Scan for the cell matching the given text and deliver its [X, Y] coordinate at center. 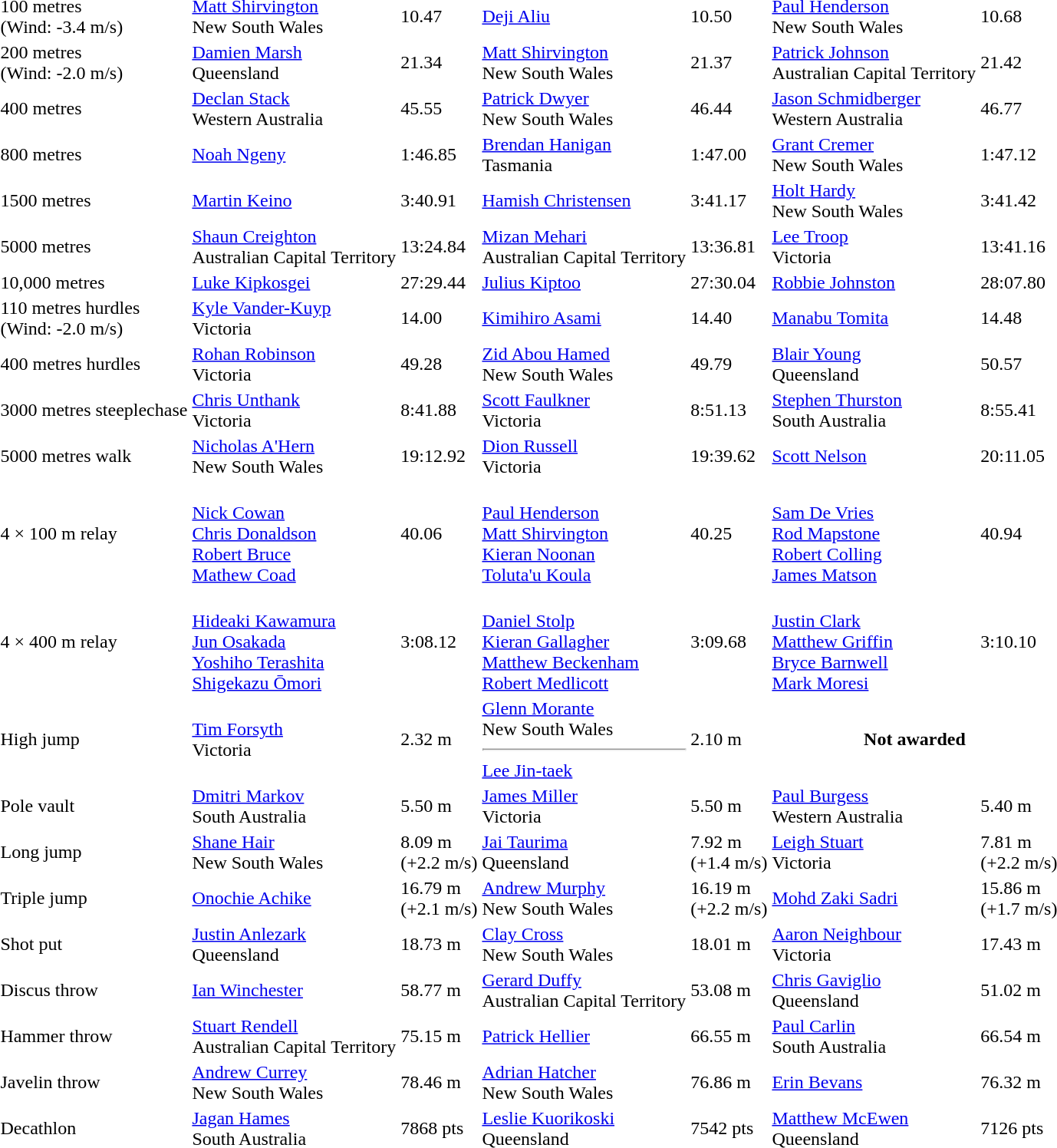
Aaron NeighbourVictoria [874, 944]
19:39.62 [729, 456]
8:41.88 [439, 410]
Declan StackWestern Australia [295, 109]
Luke Kipkosgei [295, 282]
1:47.00 [729, 155]
13:24.84 [439, 247]
Brendan HaniganTasmania [584, 155]
Kyle Vander-KuypVictoria [295, 318]
Mizan MehariAustralian Capital Territory [584, 247]
James MillerVictoria [584, 806]
Noah Ngeny [295, 155]
Scott FaulknerVictoria [584, 410]
Grant CremerNew South Wales [874, 155]
Paul CarlinSouth Australia [874, 1036]
7.92 m (+1.4 m/s) [729, 852]
Robbie Johnston [874, 282]
2.10 m [729, 740]
53.08 m [729, 990]
Chris UnthankVictoria [295, 410]
Ian Winchester [295, 990]
Paul BurgessWestern Australia [874, 806]
2.32 m [439, 740]
27:30.04 [729, 282]
Zid Abou HamedNew South Wales [584, 364]
13:36.81 [729, 247]
14.00 [439, 318]
Dion RussellVictoria [584, 456]
40.25 [729, 533]
76.86 m [729, 1082]
Blair YoungQueensland [874, 364]
Gerard DuffyAustralian Capital Territory [584, 990]
Shaun CreightonAustralian Capital Territory [295, 247]
21.34 [439, 63]
Chris GaviglioQueensland [874, 990]
49.79 [729, 364]
Lee TroopVictoria [874, 247]
1:46.85 [439, 155]
3:09.68 [729, 642]
Adrian HatcherNew South Wales [584, 1082]
8:51.13 [729, 410]
Onochie Achike [295, 898]
3:41.17 [729, 201]
66.55 m [729, 1036]
21.37 [729, 63]
Daniel StolpKieran GallagherMatthew BeckenhamRobert Medlicott [584, 642]
Mohd Zaki Sadri [874, 898]
45.55 [439, 109]
Hamish Christensen [584, 201]
Jason SchmidbergerWestern Australia [874, 109]
Stephen ThurstonSouth Australia [874, 410]
Scott Nelson [874, 456]
Kimihiro Asami [584, 318]
Patrick Hellier [584, 1036]
78.46 m [439, 1082]
46.44 [729, 109]
Nicholas A'HernNew South Wales [295, 456]
Rohan RobinsonVictoria [295, 364]
8.09 m (+2.2 m/s) [439, 852]
19:12.92 [439, 456]
75.15 m [439, 1036]
Andrew CurreyNew South Wales [295, 1082]
16.79 m (+2.1 m/s) [439, 898]
Matt ShirvingtonNew South Wales [584, 63]
Damien MarshQueensland [295, 63]
Patrick JohnsonAustralian Capital Territory [874, 63]
Holt HardyNew South Wales [874, 201]
Jai TaurimaQueensland [584, 852]
Patrick DwyerNew South Wales [584, 109]
Erin Bevans [874, 1082]
3:08.12 [439, 642]
Dmitri MarkovSouth Australia [295, 806]
27:29.44 [439, 282]
Paul HendersonMatt ShirvingtonKieran NoonanToluta'u Koula [584, 533]
Julius Kiptoo [584, 282]
3:40.91 [439, 201]
49.28 [439, 364]
18.73 m [439, 944]
Justin AnlezarkQueensland [295, 944]
Leigh StuartVictoria [874, 852]
Hideaki KawamuraJun OsakadaYoshiho TerashitaShigekazu Ōmori [295, 642]
14.40 [729, 318]
Andrew MurphyNew South Wales [584, 898]
Justin ClarkMatthew GriffinBryce BarnwellMark Moresi [874, 642]
Sam De VriesRod MapstoneRobert CollingJames Matson [874, 533]
18.01 m [729, 944]
Manabu Tomita [874, 318]
Tim ForsythVictoria [295, 740]
40.06 [439, 533]
Glenn MoranteNew South WalesLee Jin-taek [584, 740]
16.19 m (+2.2 m/s) [729, 898]
Stuart RendellAustralian Capital Territory [295, 1036]
Martin Keino [295, 201]
Nick CowanChris DonaldsonRobert BruceMathew Coad [295, 533]
Shane HairNew South Wales [295, 852]
Clay CrossNew South Wales [584, 944]
58.77 m [439, 990]
